Return [X, Y] of the center of cell containing provided text 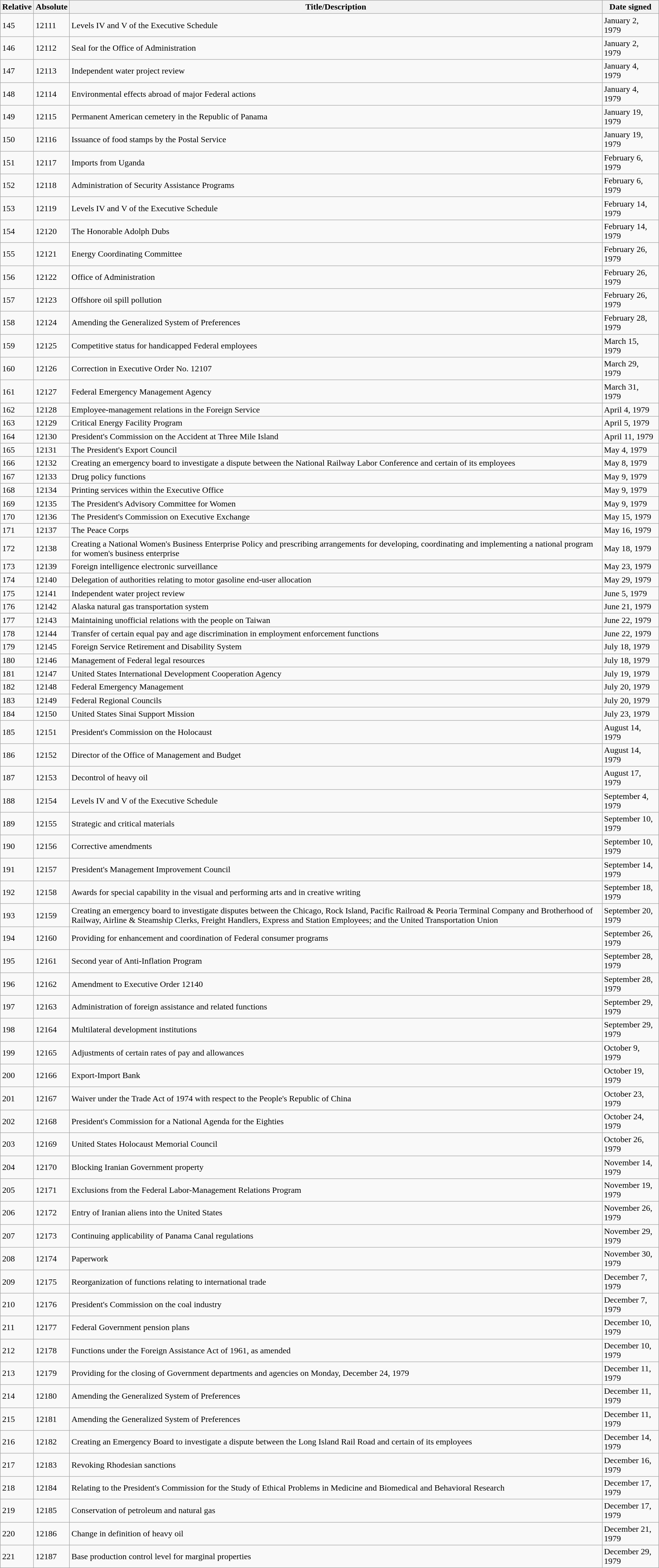
12180 [52, 1396]
Date signed [630, 7]
Blocking Iranian Government property [336, 1167]
193 [17, 915]
12143 [52, 620]
United States Sinai Support Mission [336, 714]
Conservation of petroleum and natural gas [336, 1511]
12114 [52, 94]
201 [17, 1098]
Administration of Security Assistance Programs [336, 185]
148 [17, 94]
12136 [52, 517]
Issuance of food stamps by the Postal Service [336, 139]
12127 [52, 391]
177 [17, 620]
217 [17, 1465]
205 [17, 1190]
12134 [52, 490]
December 21, 1979 [630, 1533]
12121 [52, 254]
167 [17, 477]
12187 [52, 1556]
Relative [17, 7]
12153 [52, 778]
12167 [52, 1098]
December 16, 1979 [630, 1465]
221 [17, 1556]
151 [17, 163]
Maintaining unofficial relations with the people on Taiwan [336, 620]
12116 [52, 139]
168 [17, 490]
12129 [52, 423]
June 21, 1979 [630, 607]
United States International Development Cooperation Agency [336, 674]
Strategic and critical materials [336, 824]
185 [17, 732]
President's Commission on the coal industry [336, 1304]
December 29, 1979 [630, 1556]
12157 [52, 869]
172 [17, 548]
12137 [52, 530]
Office of Administration [336, 277]
12140 [52, 580]
February 28, 1979 [630, 323]
November 19, 1979 [630, 1190]
October 19, 1979 [630, 1076]
12115 [52, 117]
198 [17, 1030]
163 [17, 423]
12141 [52, 593]
12112 [52, 48]
Federal Emergency Management Agency [336, 391]
Energy Coordinating Committee [336, 254]
Title/Description [336, 7]
171 [17, 530]
September 14, 1979 [630, 869]
12120 [52, 231]
12144 [52, 634]
207 [17, 1236]
April 4, 1979 [630, 410]
12156 [52, 847]
12185 [52, 1511]
March 29, 1979 [630, 369]
12118 [52, 185]
197 [17, 1007]
166 [17, 463]
195 [17, 961]
November 26, 1979 [630, 1213]
12182 [52, 1442]
12163 [52, 1007]
208 [17, 1259]
October 23, 1979 [630, 1098]
12125 [52, 346]
12169 [52, 1144]
June 5, 1979 [630, 593]
12164 [52, 1030]
Second year of Anti-Inflation Program [336, 961]
Seal for the Office of Administration [336, 48]
145 [17, 25]
Correction in Executive Order No. 12107 [336, 369]
May 8, 1979 [630, 463]
209 [17, 1282]
Printing services within the Executive Office [336, 490]
Continuing applicability of Panama Canal regulations [336, 1236]
President's Commission for a National Agenda for the Eighties [336, 1121]
Foreign intelligence electronic surveillance [336, 567]
12151 [52, 732]
Providing for the closing of Government departments and agencies on Monday, December 24, 1979 [336, 1373]
September 26, 1979 [630, 938]
149 [17, 117]
Drug policy functions [336, 477]
203 [17, 1144]
The Peace Corps [336, 530]
May 23, 1979 [630, 567]
218 [17, 1487]
160 [17, 369]
12166 [52, 1076]
212 [17, 1350]
12186 [52, 1533]
Transfer of certain equal pay and age discrimination in employment enforcement functions [336, 634]
Decontrol of heavy oil [336, 778]
Federal Emergency Management [336, 687]
12138 [52, 548]
12161 [52, 961]
Exclusions from the Federal Labor-Management Relations Program [336, 1190]
12128 [52, 410]
December 14, 1979 [630, 1442]
Waiver under the Trade Act of 1974 with respect to the People's Republic of China [336, 1098]
156 [17, 277]
Environmental effects abroad of major Federal actions [336, 94]
157 [17, 300]
213 [17, 1373]
219 [17, 1511]
158 [17, 323]
220 [17, 1533]
October 26, 1979 [630, 1144]
12126 [52, 369]
170 [17, 517]
180 [17, 660]
Offshore oil spill pollution [336, 300]
12176 [52, 1304]
178 [17, 634]
Base production control level for marginal properties [336, 1556]
October 9, 1979 [630, 1052]
Federal Regional Councils [336, 700]
Paperwork [336, 1259]
150 [17, 139]
12152 [52, 755]
The President's Export Council [336, 450]
12154 [52, 800]
153 [17, 208]
211 [17, 1328]
Absolute [52, 7]
October 24, 1979 [630, 1121]
12168 [52, 1121]
165 [17, 450]
Revoking Rhodesian sanctions [336, 1465]
183 [17, 700]
210 [17, 1304]
186 [17, 755]
12174 [52, 1259]
12159 [52, 915]
12139 [52, 567]
181 [17, 674]
Awards for special capability in the visual and performing arts and in creative writing [336, 893]
162 [17, 410]
September 4, 1979 [630, 800]
204 [17, 1167]
Export-Import Bank [336, 1076]
Relating to the President's Commission for the Study of Ethical Problems in Medicine and Biomedical and Behavioral Research [336, 1487]
176 [17, 607]
196 [17, 984]
12165 [52, 1052]
Alaska natural gas transportation system [336, 607]
214 [17, 1396]
12133 [52, 477]
164 [17, 436]
146 [17, 48]
12113 [52, 71]
215 [17, 1419]
173 [17, 567]
November 30, 1979 [630, 1259]
April 11, 1979 [630, 436]
Employee-management relations in the Foreign Service [336, 410]
12122 [52, 277]
United States Holocaust Memorial Council [336, 1144]
July 23, 1979 [630, 714]
12111 [52, 25]
206 [17, 1213]
189 [17, 824]
May 4, 1979 [630, 450]
161 [17, 391]
216 [17, 1442]
12147 [52, 674]
191 [17, 869]
September 20, 1979 [630, 915]
12132 [52, 463]
12130 [52, 436]
September 18, 1979 [630, 893]
12124 [52, 323]
154 [17, 231]
12135 [52, 503]
May 18, 1979 [630, 548]
Director of the Office of Management and Budget [336, 755]
April 5, 1979 [630, 423]
12149 [52, 700]
Creating an Emergency Board to investigate a dispute between the Long Island Rail Road and certain of its employees [336, 1442]
President's Commission on the Accident at Three Mile Island [336, 436]
12175 [52, 1282]
152 [17, 185]
12123 [52, 300]
12171 [52, 1190]
12148 [52, 687]
12184 [52, 1487]
202 [17, 1121]
Corrective amendments [336, 847]
The Honorable Adolph Dubs [336, 231]
Foreign Service Retirement and Disability System [336, 647]
188 [17, 800]
May 29, 1979 [630, 580]
199 [17, 1052]
12150 [52, 714]
President's Commission on the Holocaust [336, 732]
July 19, 1979 [630, 674]
12181 [52, 1419]
12155 [52, 824]
12170 [52, 1167]
12145 [52, 647]
Imports from Uganda [336, 163]
Critical Energy Facility Program [336, 423]
194 [17, 938]
Adjustments of certain rates of pay and allowances [336, 1052]
November 29, 1979 [630, 1236]
March 31, 1979 [630, 391]
Management of Federal legal resources [336, 660]
November 14, 1979 [630, 1167]
155 [17, 254]
12146 [52, 660]
Multilateral development institutions [336, 1030]
Delegation of authorities relating to motor gasoline end-user allocation [336, 580]
President's Management Improvement Council [336, 869]
12158 [52, 893]
182 [17, 687]
12119 [52, 208]
190 [17, 847]
12178 [52, 1350]
192 [17, 893]
200 [17, 1076]
Competitive status for handicapped Federal employees [336, 346]
179 [17, 647]
Federal Government pension plans [336, 1328]
Creating an emergency board to investigate a dispute between the National Railway Labor Conference and certain of its employees [336, 463]
12172 [52, 1213]
Permanent American cemetery in the Republic of Panama [336, 117]
May 16, 1979 [630, 530]
August 17, 1979 [630, 778]
169 [17, 503]
147 [17, 71]
187 [17, 778]
Amendment to Executive Order 12140 [336, 984]
Providing for enhancement and coordination of Federal consumer programs [336, 938]
Functions under the Foreign Assistance Act of 1961, as amended [336, 1350]
Administration of foreign assistance and related functions [336, 1007]
12162 [52, 984]
12173 [52, 1236]
174 [17, 580]
12179 [52, 1373]
12177 [52, 1328]
12160 [52, 938]
12131 [52, 450]
175 [17, 593]
Entry of Iranian aliens into the United States [336, 1213]
12142 [52, 607]
184 [17, 714]
The President's Commission on Executive Exchange [336, 517]
March 15, 1979 [630, 346]
May 15, 1979 [630, 517]
159 [17, 346]
12183 [52, 1465]
12117 [52, 163]
The President's Advisory Committee for Women [336, 503]
Change in definition of heavy oil [336, 1533]
Reorganization of functions relating to international trade [336, 1282]
